Identify which cell holds the provided text, then report its [X, Y] central coordinate. 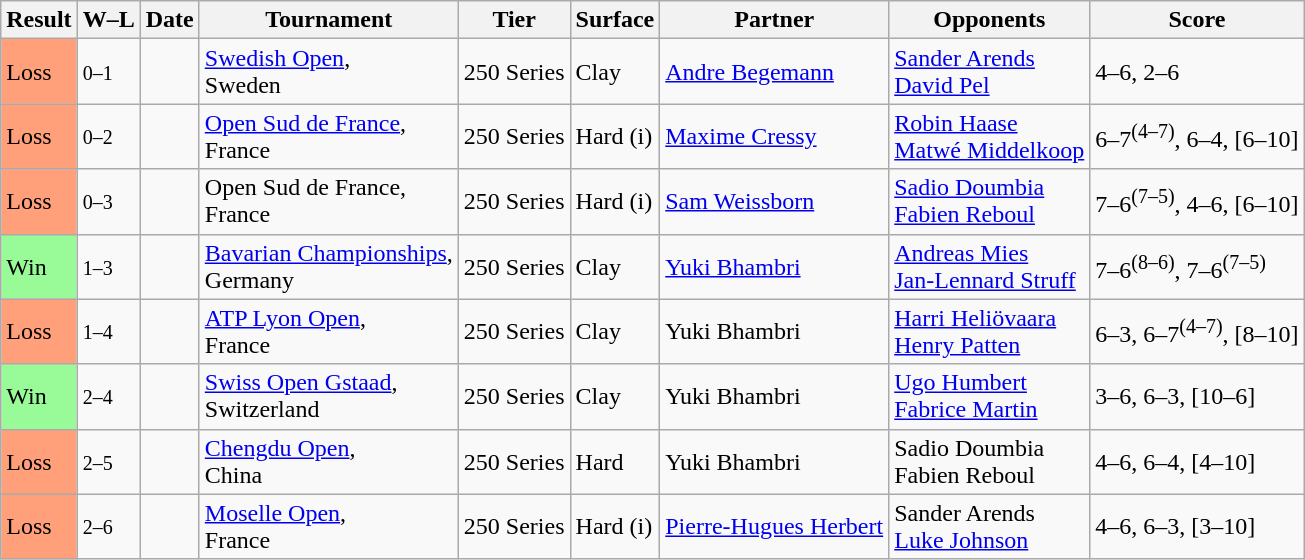
Result [39, 20]
Tournament [328, 20]
Hard [615, 462]
6–3, 6–7(4–7), [8–10] [1197, 332]
4–6, 6–3, [3–10] [1197, 526]
6–7(4–7), 6–4, [6–10] [1197, 136]
Harri Heliövaara Henry Patten [990, 332]
Pierre-Hugues Herbert [774, 526]
2–5 [108, 462]
Chengdu Open,China [328, 462]
Partner [774, 20]
Sander Arends Luke Johnson [990, 526]
Ugo Humbert Fabrice Martin [990, 396]
2–6 [108, 526]
ATP Lyon Open, France [328, 332]
0–1 [108, 72]
7–6(7–5), 4–6, [6–10] [1197, 202]
Score [1197, 20]
Moselle Open,France [328, 526]
2–4 [108, 396]
Andreas Mies Jan-Lennard Struff [990, 266]
4–6, 6–4, [4–10] [1197, 462]
Andre Begemann [774, 72]
3–6, 6–3, [10–6] [1197, 396]
0–2 [108, 136]
Tier [514, 20]
Robin Haase Matwé Middelkoop [990, 136]
Surface [615, 20]
Opponents [990, 20]
Bavarian Championships, Germany [328, 266]
Maxime Cressy [774, 136]
1–4 [108, 332]
7–6(8–6), 7–6(7–5) [1197, 266]
1–3 [108, 266]
0–3 [108, 202]
Date [170, 20]
Swedish Open, Sweden [328, 72]
Sander Arends David Pel [990, 72]
Sam Weissborn [774, 202]
4–6, 2–6 [1197, 72]
W–L [108, 20]
Swiss Open Gstaad, Switzerland [328, 396]
